Pinpoint the cell where the given text exists, returning its [x, y] midpoint coordinate. 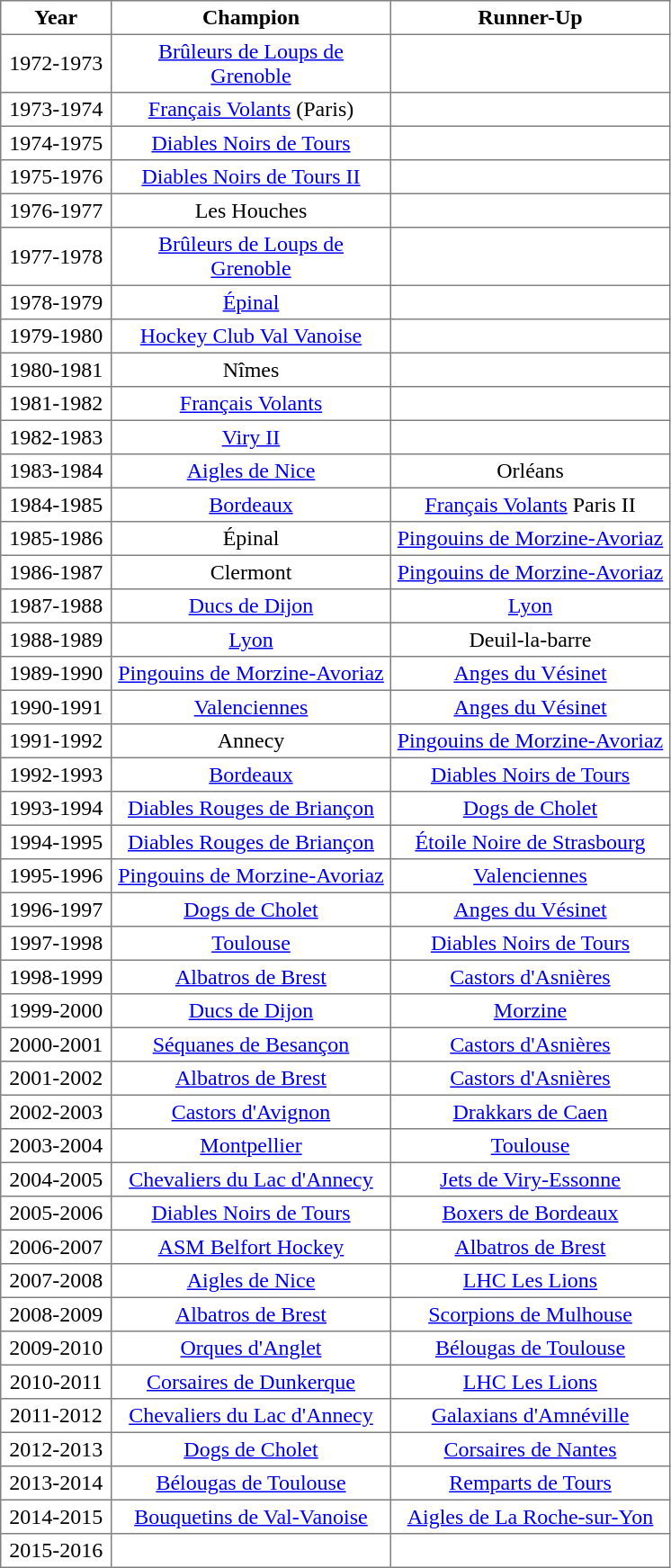
Clermont [251, 572]
1974-1975 [56, 143]
1978-1979 [56, 302]
1991-1992 [56, 741]
2006-2007 [56, 1247]
1983-1984 [56, 471]
2007-2008 [56, 1281]
2010-2011 [56, 1382]
Diables Noirs de Tours II [251, 177]
2003-2004 [56, 1146]
1987-1988 [56, 606]
Corsaires de Nantes [530, 1449]
2001-2002 [56, 1079]
Français Volants (Paris) [251, 110]
Remparts de Tours [530, 1483]
1999-2000 [56, 1011]
Jets de Viry-Essonne [530, 1179]
2013-2014 [56, 1483]
Séquanes de Besançon [251, 1044]
1972-1973 [56, 63]
Annecy [251, 741]
1994-1995 [56, 842]
1986-1987 [56, 572]
1975-1976 [56, 177]
2000-2001 [56, 1044]
2011-2012 [56, 1416]
1996-1997 [56, 909]
Boxers de Bordeaux [530, 1214]
Castors d'Avignon [251, 1112]
1997-1998 [56, 944]
1980-1981 [56, 370]
Corsaires de Dunkerque [251, 1382]
1995-1996 [56, 876]
1998-1999 [56, 977]
1976-1977 [56, 211]
1993-1994 [56, 809]
2012-2013 [56, 1449]
2009-2010 [56, 1348]
Nîmes [251, 370]
1992-1993 [56, 775]
Orléans [530, 471]
Champion [251, 18]
1977-1978 [56, 256]
Les Houches [251, 211]
2005-2006 [56, 1214]
Runner-Up [530, 18]
Hockey Club Val Vanoise [251, 336]
Drakkars de Caen [530, 1112]
Orques d'Anglet [251, 1348]
1973-1974 [56, 110]
Viry II [251, 437]
1981-1982 [56, 404]
Français Volants [251, 404]
Étoile Noire de Strasbourg [530, 842]
1979-1980 [56, 336]
2014-2015 [56, 1517]
Galaxians d'Amnéville [530, 1416]
1985-1986 [56, 539]
2008-2009 [56, 1314]
1982-1983 [56, 437]
2002-2003 [56, 1112]
Morzine [530, 1011]
ASM Belfort Hockey [251, 1247]
1988-1989 [56, 640]
Bouquetins de Val-Vanoise [251, 1517]
Aigles de La Roche-sur-Yon [530, 1517]
Year [56, 18]
1989-1990 [56, 674]
1984-1985 [56, 505]
2015-2016 [56, 1551]
1990-1991 [56, 707]
Français Volants Paris II [530, 505]
2004-2005 [56, 1179]
Montpellier [251, 1146]
Deuil-la-barre [530, 640]
Scorpions de Mulhouse [530, 1314]
